For the text-containing cell, return its midpoint in [X, Y] coordinate format. 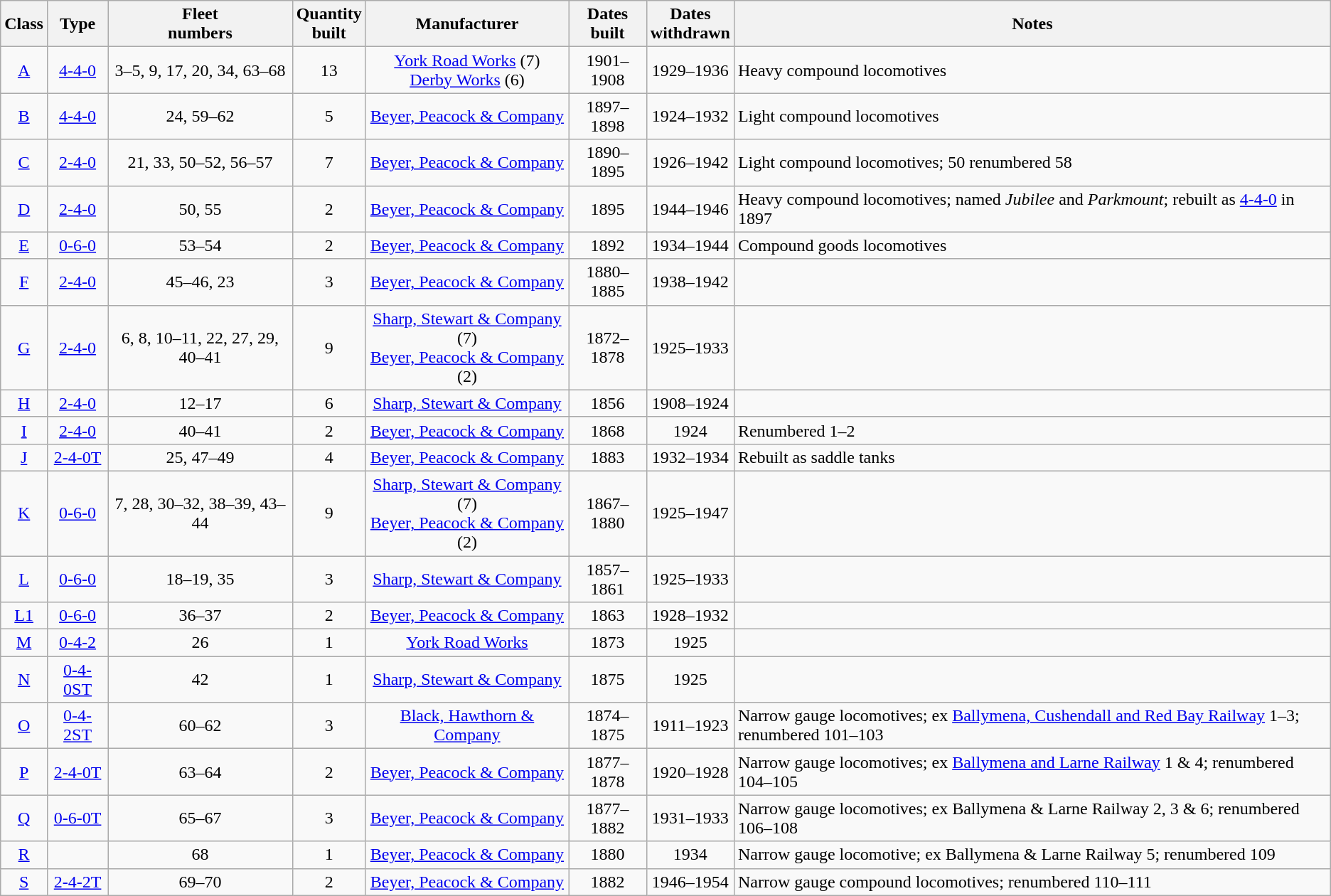
40–41 [201, 430]
1929–1936 [690, 70]
A [24, 70]
1873 [608, 643]
4 [328, 457]
M [24, 643]
Heavy compound locomotives; named Jubilee and Parkmount; rebuilt as 4-4-0 in 1897 [1032, 209]
L1 [24, 616]
1867–1880 [608, 513]
Datesbuilt [608, 24]
Type [77, 24]
1868 [608, 430]
Narrow gauge compound locomotives; renumbered 110–111 [1032, 882]
K [24, 513]
1895 [608, 209]
0-4-0ST [77, 680]
6 [328, 403]
1875 [608, 680]
York Road Works (7)Derby Works (6) [467, 70]
Black, Hawthorn & Company [467, 725]
1883 [608, 457]
Compound goods locomotives [1032, 245]
Quantitybuilt [328, 24]
J [24, 457]
E [24, 245]
Notes [1032, 24]
3–5, 9, 17, 20, 34, 63–68 [201, 70]
1856 [608, 403]
1934 [690, 855]
1934–1944 [690, 245]
24, 59–62 [201, 117]
1897–1898 [608, 117]
1857–1861 [608, 579]
R [24, 855]
65–67 [201, 818]
53–54 [201, 245]
H [24, 403]
Class [24, 24]
1877–1878 [608, 772]
42 [201, 680]
26 [201, 643]
50, 55 [201, 209]
Narrow gauge locomotives; ex Ballymena and Larne Railway 1 & 4; renumbered 104–105 [1032, 772]
1928–1932 [690, 616]
1890–1895 [608, 162]
1944–1946 [690, 209]
1924 [690, 430]
12–17 [201, 403]
1932–1934 [690, 457]
21, 33, 50–52, 56–57 [201, 162]
York Road Works [467, 643]
1880 [608, 855]
1880–1885 [608, 282]
45–46, 23 [201, 282]
25, 47–49 [201, 457]
Narrow gauge locomotives; ex Ballymena & Larne Railway 2, 3 & 6; renumbered 106–108 [1032, 818]
0-4-2ST [77, 725]
7, 28, 30–32, 38–39, 43–44 [201, 513]
Manufacturer [467, 24]
Narrow gauge locomotive; ex Ballymena & Larne Railway 5; renumbered 109 [1032, 855]
36–37 [201, 616]
Fleetnumbers [201, 24]
Dateswithdrawn [690, 24]
1882 [608, 882]
1920–1928 [690, 772]
63–64 [201, 772]
1931–1933 [690, 818]
18–19, 35 [201, 579]
60–62 [201, 725]
0-6-0T [77, 818]
68 [201, 855]
F [24, 282]
1863 [608, 616]
Narrow gauge locomotives; ex Ballymena, Cushendall and Red Bay Railway 1–3; renumbered 101–103 [1032, 725]
1911–1923 [690, 725]
Heavy compound locomotives [1032, 70]
Q [24, 818]
Rebuilt as saddle tanks [1032, 457]
N [24, 680]
13 [328, 70]
C [24, 162]
1874–1875 [608, 725]
Light compound locomotives; 50 renumbered 58 [1032, 162]
D [24, 209]
5 [328, 117]
1892 [608, 245]
1924–1932 [690, 117]
P [24, 772]
S [24, 882]
1926–1942 [690, 162]
1946–1954 [690, 882]
I [24, 430]
Renumbered 1–2 [1032, 430]
L [24, 579]
1938–1942 [690, 282]
2-4-2T [77, 882]
Light compound locomotives [1032, 117]
1908–1924 [690, 403]
1877–1882 [608, 818]
0-4-2 [77, 643]
O [24, 725]
1901–1908 [608, 70]
6, 8, 10–11, 22, 27, 29, 40–41 [201, 347]
1872–1878 [608, 347]
G [24, 347]
69–70 [201, 882]
7 [328, 162]
1925–1947 [690, 513]
B [24, 117]
